Scan for the cell matching the given text and deliver its (x, y) coordinate at center. 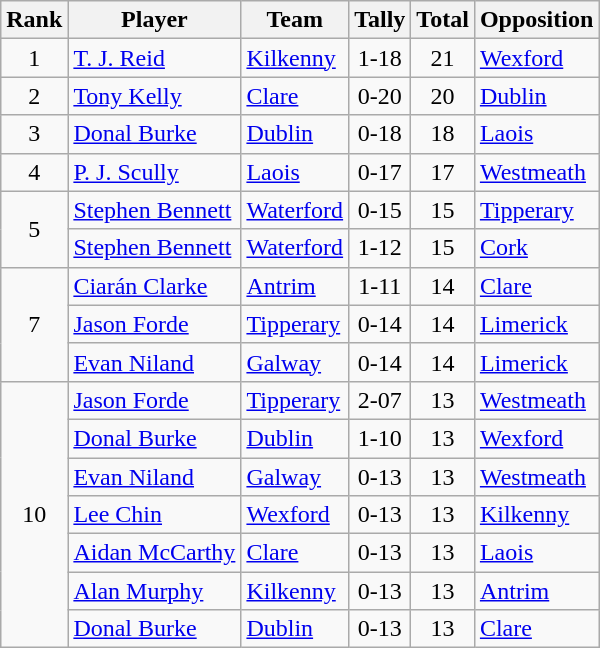
1-11 (380, 286)
2-07 (380, 400)
1-10 (380, 438)
18 (443, 134)
Tony Kelly (154, 96)
0-18 (380, 134)
Ciarán Clarke (154, 286)
Aidan McCarthy (154, 553)
3 (34, 134)
Alan Murphy (154, 591)
0-15 (380, 210)
0-20 (380, 96)
17 (443, 172)
Lee Chin (154, 515)
Opposition (536, 20)
Total (443, 20)
P. J. Scully (154, 172)
0-17 (380, 172)
Team (295, 20)
Player (154, 20)
1-12 (380, 248)
1-18 (380, 58)
20 (443, 96)
10 (34, 514)
Tally (380, 20)
2 (34, 96)
5 (34, 229)
7 (34, 324)
1 (34, 58)
T. J. Reid (154, 58)
21 (443, 58)
4 (34, 172)
Cork (536, 248)
Rank (34, 20)
